Capture the cell that displays the provided text and extract its [X, Y] central coordinate. 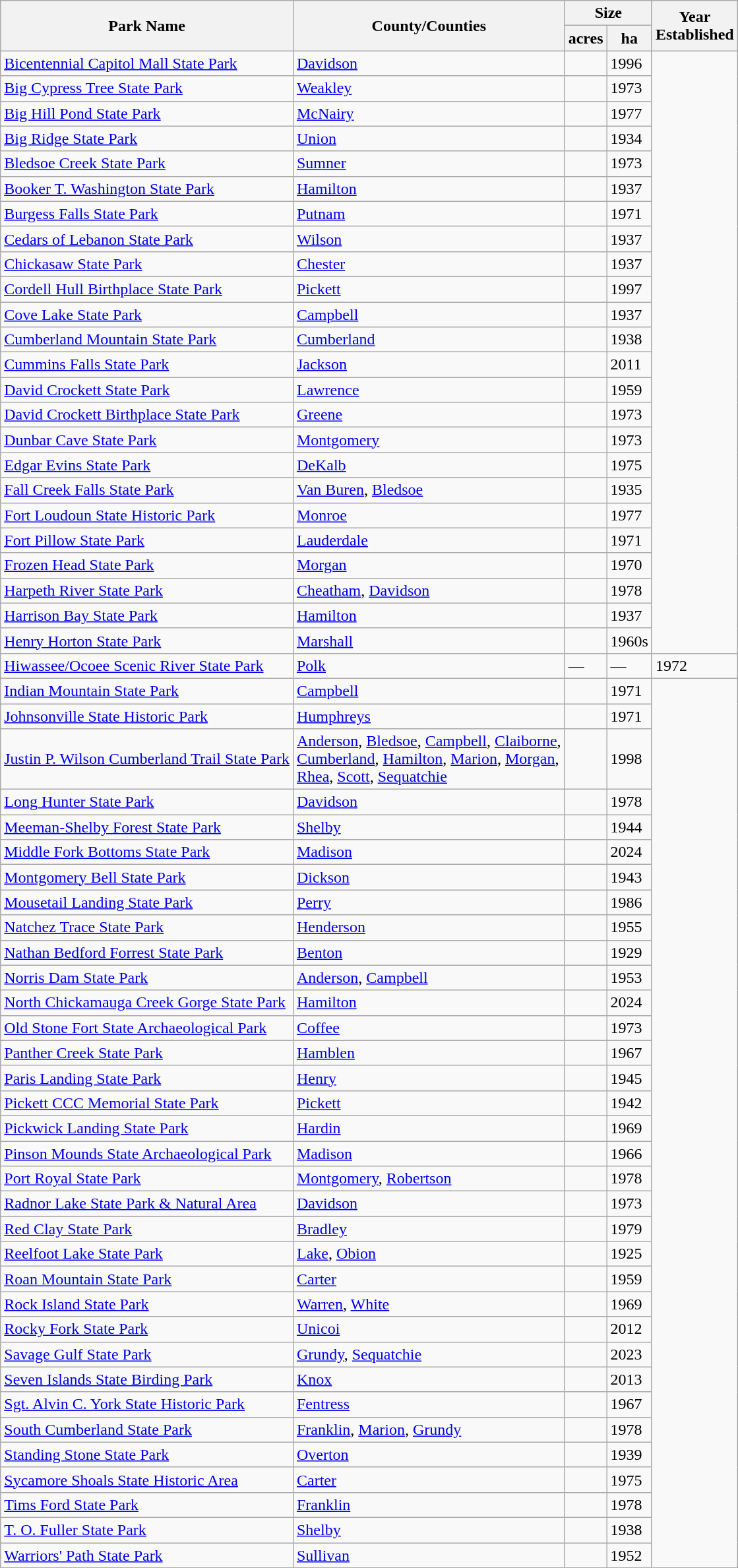
Tims Ford State Park [147, 1505]
1935 [629, 490]
Overton [429, 1455]
1943 [629, 877]
Van Buren, Bledsoe [429, 490]
Natchez Trace State Park [147, 927]
Meeman-Shelby Forest State Park [147, 827]
Humphreys [429, 716]
Cummins Falls State Park [147, 365]
Pickett CCC Memorial State Park [147, 1103]
Fentress [429, 1404]
Henry [429, 1078]
Burgess Falls State Park [147, 214]
Cheatham, Davidson [429, 590]
1944 [629, 827]
T. O. Fuller State Park [147, 1530]
1945 [629, 1078]
Panther Creek State Park [147, 1053]
Rocky Fork State Park [147, 1329]
1960s [629, 641]
Pickwick Landing State Park [147, 1128]
Size [608, 13]
Franklin [429, 1505]
1979 [629, 1229]
Chester [429, 264]
Lauderdale [429, 540]
2023 [629, 1354]
Roan Mountain State Park [147, 1279]
Knox [429, 1379]
1986 [629, 902]
Cordell Hull Birthplace State Park [147, 289]
Morgan [429, 565]
Jackson [429, 365]
Benton [429, 953]
Unicoi [429, 1329]
Cumberland Mountain State Park [147, 340]
McNairy [429, 113]
Sullivan [429, 1555]
Standing Stone State Park [147, 1455]
Montgomery, Robertson [429, 1179]
1953 [629, 978]
Bledsoe Creek State Park [147, 164]
Mousetail Landing State Park [147, 902]
Justin P. Wilson Cumberland Trail State Park [147, 759]
1966 [629, 1154]
Savage Gulf State Park [147, 1354]
Bradley [429, 1229]
Big Cypress Tree State Park [147, 88]
Sumner [429, 164]
Marshall [429, 641]
Weakley [429, 88]
Fort Pillow State Park [147, 540]
Chickasaw State Park [147, 264]
Red Clay State Park [147, 1229]
Franklin, Marion, Grundy [429, 1429]
2011 [629, 365]
Indian Mountain State Park [147, 691]
Anderson, Campbell [429, 978]
Hardin [429, 1128]
Grundy, Sequatchie [429, 1354]
1934 [629, 139]
County/Counties [429, 26]
Warren, White [429, 1304]
Cove Lake State Park [147, 315]
Union [429, 139]
1929 [629, 953]
David Crockett Birthplace State Park [147, 415]
Coffee [429, 1028]
2013 [629, 1379]
Long Hunter State Park [147, 802]
North Chickamauga Creek Gorge State Park [147, 1003]
Wilson [429, 239]
Putnam [429, 214]
Montgomery [429, 440]
Warriors' Path State Park [147, 1555]
Cumberland [429, 340]
Frozen Head State Park [147, 565]
Bicentennial Capitol Mall State Park [147, 63]
Polk [429, 666]
Pinson Mounds State Archaeological Park [147, 1154]
Port Royal State Park [147, 1179]
Hiwassee/Ocoee Scenic River State Park [147, 666]
Greene [429, 415]
Sycamore Shoals State Historic Area [147, 1480]
South Cumberland State Park [147, 1429]
Edgar Evins State Park [147, 465]
Booker T. Washington State Park [147, 189]
Harrison Bay State Park [147, 615]
Rock Island State Park [147, 1304]
Reelfoot Lake State Park [147, 1254]
1952 [629, 1555]
Fall Creek Falls State Park [147, 490]
Dickson [429, 877]
1998 [629, 759]
1942 [629, 1103]
Park Name [147, 26]
Paris Landing State Park [147, 1078]
1939 [629, 1455]
Sgt. Alvin C. York State Historic Park [147, 1404]
Seven Islands State Birding Park [147, 1379]
Lake, Obion [429, 1254]
David Crockett State Park [147, 390]
Cedars of Lebanon State Park [147, 239]
Lawrence [429, 390]
1996 [629, 63]
Old Stone Fort State Archaeological Park [147, 1028]
1972 [694, 666]
Big Hill Pond State Park [147, 113]
Monroe [429, 515]
Big Ridge State Park [147, 139]
1955 [629, 927]
Norris Dam State Park [147, 978]
Dunbar Cave State Park [147, 440]
Nathan Bedford Forrest State Park [147, 953]
Hamblen [429, 1053]
DeKalb [429, 465]
ha [629, 38]
1997 [629, 289]
Middle Fork Bottoms State Park [147, 852]
Radnor Lake State Park & Natural Area [147, 1204]
Montgomery Bell State Park [147, 877]
Henderson [429, 927]
2012 [629, 1329]
Johnsonville State Historic Park [147, 716]
Fort Loudoun State Historic Park [147, 515]
Perry [429, 902]
1925 [629, 1254]
Henry Horton State Park [147, 641]
Harpeth River State Park [147, 590]
YearEstablished [694, 26]
1970 [629, 565]
acres [586, 38]
Anderson, Bledsoe, Campbell, Claiborne, Cumberland, Hamilton, Marion, Morgan, Rhea, Scott, Sequatchie [429, 759]
